Output the (X, Y) coordinate of the center of the cell containing the given text.  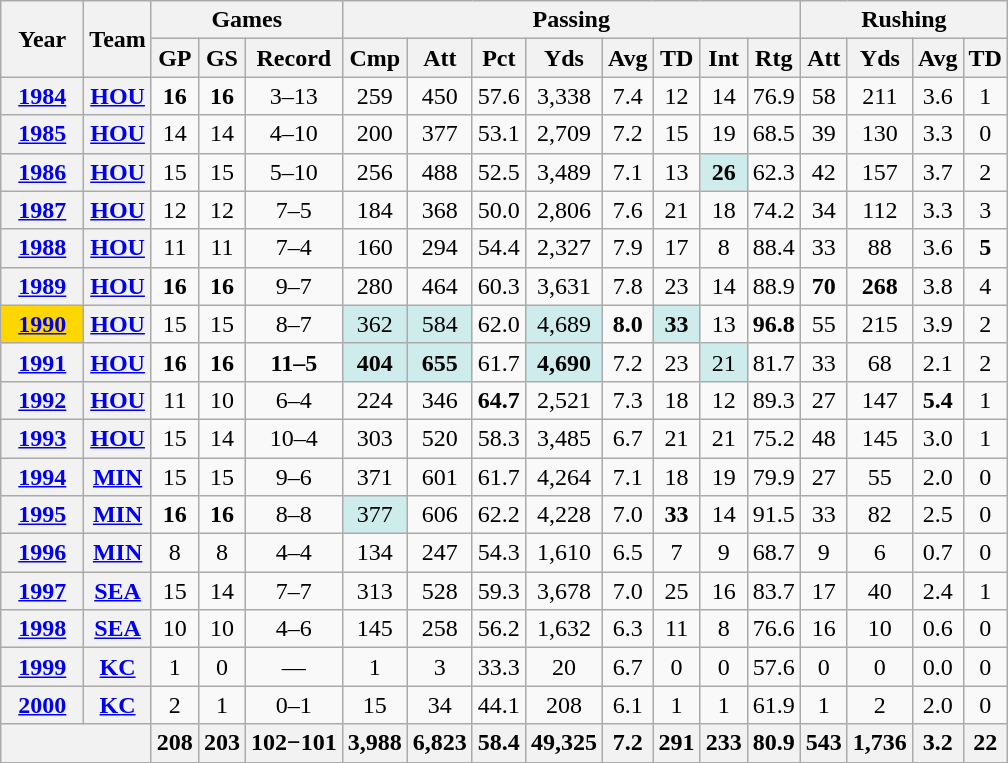
20 (564, 667)
61.9 (774, 705)
26 (724, 172)
68.5 (774, 134)
54.3 (498, 553)
601 (440, 477)
GS (222, 58)
160 (374, 248)
280 (374, 286)
258 (440, 629)
58.3 (498, 438)
60.3 (498, 286)
48 (824, 438)
3,489 (564, 172)
58.4 (498, 743)
79.9 (774, 477)
259 (374, 96)
6.1 (628, 705)
7–7 (294, 591)
0.6 (938, 629)
33.3 (498, 667)
2.1 (938, 362)
53.1 (498, 134)
52.5 (498, 172)
4,228 (564, 515)
64.7 (498, 400)
GP (174, 58)
7.3 (628, 400)
Record (294, 58)
543 (824, 743)
4–4 (294, 553)
58 (824, 96)
1998 (42, 629)
5–10 (294, 172)
— (294, 667)
88.4 (774, 248)
0.7 (938, 553)
82 (880, 515)
25 (676, 591)
Rushing (904, 20)
88 (880, 248)
68.7 (774, 553)
256 (374, 172)
606 (440, 515)
247 (440, 553)
Pct (498, 58)
42 (824, 172)
2,806 (564, 210)
Cmp (374, 58)
1987 (42, 210)
9–7 (294, 286)
3.8 (938, 286)
112 (880, 210)
9–6 (294, 477)
404 (374, 362)
488 (440, 172)
56.2 (498, 629)
1989 (42, 286)
215 (880, 324)
2,327 (564, 248)
1,632 (564, 629)
1993 (42, 438)
4–6 (294, 629)
1,610 (564, 553)
134 (374, 553)
4,690 (564, 362)
54.4 (498, 248)
294 (440, 248)
1995 (42, 515)
130 (880, 134)
233 (724, 743)
39 (824, 134)
362 (374, 324)
200 (374, 134)
80.9 (774, 743)
520 (440, 438)
1994 (42, 477)
62.0 (498, 324)
303 (374, 438)
6.3 (628, 629)
83.7 (774, 591)
3,678 (564, 591)
1990 (42, 324)
3,631 (564, 286)
102−101 (294, 743)
147 (880, 400)
203 (222, 743)
1,736 (880, 743)
44.1 (498, 705)
7.8 (628, 286)
3,338 (564, 96)
3.7 (938, 172)
3,988 (374, 743)
5 (985, 248)
6,823 (440, 743)
Passing (571, 20)
184 (374, 210)
211 (880, 96)
49,325 (564, 743)
6.5 (628, 553)
4 (985, 286)
5.4 (938, 400)
11–5 (294, 362)
4,689 (564, 324)
2.4 (938, 591)
157 (880, 172)
655 (440, 362)
1986 (42, 172)
3.9 (938, 324)
1991 (42, 362)
59.3 (498, 591)
3.2 (938, 743)
371 (374, 477)
3,485 (564, 438)
7.6 (628, 210)
3.0 (938, 438)
4–10 (294, 134)
1996 (42, 553)
1984 (42, 96)
Rtg (774, 58)
91.5 (774, 515)
2.5 (938, 515)
68 (880, 362)
6 (880, 553)
6–4 (294, 400)
584 (440, 324)
81.7 (774, 362)
1997 (42, 591)
3–13 (294, 96)
1999 (42, 667)
8–8 (294, 515)
50.0 (498, 210)
70 (824, 286)
8–7 (294, 324)
8.0 (628, 324)
2000 (42, 705)
22 (985, 743)
528 (440, 591)
96.8 (774, 324)
Year (42, 39)
74.2 (774, 210)
313 (374, 591)
75.2 (774, 438)
76.6 (774, 629)
10–4 (294, 438)
0.0 (938, 667)
62.3 (774, 172)
62.2 (498, 515)
268 (880, 286)
1992 (42, 400)
2,521 (564, 400)
76.9 (774, 96)
0–1 (294, 705)
464 (440, 286)
224 (374, 400)
7 (676, 553)
88.9 (774, 286)
Int (724, 58)
40 (880, 591)
450 (440, 96)
Games (246, 20)
89.3 (774, 400)
7–5 (294, 210)
7.9 (628, 248)
7–4 (294, 248)
7.4 (628, 96)
291 (676, 743)
Team (118, 39)
4,264 (564, 477)
1988 (42, 248)
346 (440, 400)
2,709 (564, 134)
1985 (42, 134)
368 (440, 210)
